For the text-containing cell, return its midpoint in [X, Y] coordinate format. 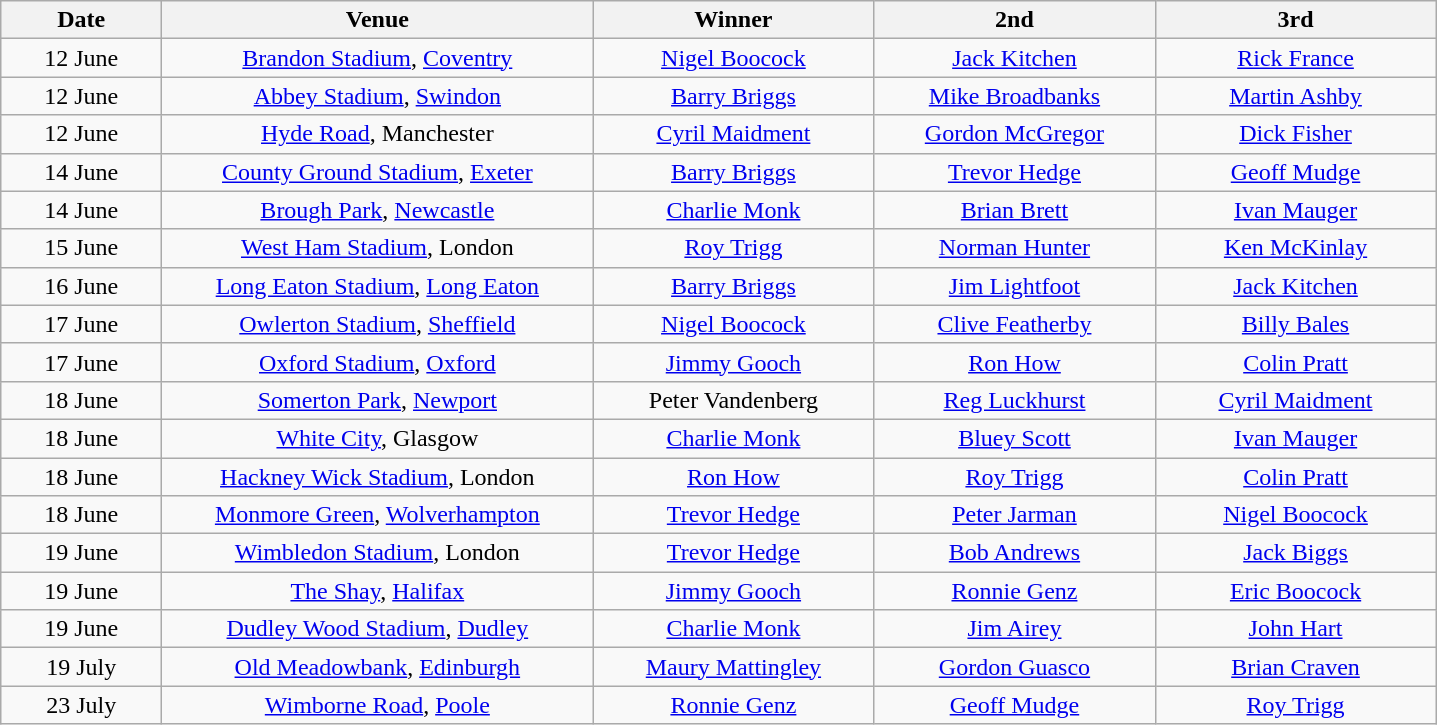
The Shay, Halifax [378, 591]
Hyde Road, Manchester [378, 134]
Abbey Stadium, Swindon [378, 96]
West Ham Stadium, London [378, 248]
Billy Bales [1296, 324]
3rd [1296, 20]
Gordon Guasco [1014, 667]
Wimbledon Stadium, London [378, 553]
Ken McKinlay [1296, 248]
Owlerton Stadium, Sheffield [378, 324]
23 July [82, 705]
Eric Boocock [1296, 591]
Dudley Wood Stadium, Dudley [378, 629]
White City, Glasgow [378, 438]
Reg Luckhurst [1014, 400]
Somerton Park, Newport [378, 400]
Norman Hunter [1014, 248]
Dick Fisher [1296, 134]
Brian Brett [1014, 210]
Peter Jarman [1014, 515]
15 June [82, 248]
Maury Mattingley [734, 667]
Jack Biggs [1296, 553]
County Ground Stadium, Exeter [378, 172]
Mike Broadbanks [1014, 96]
Hackney Wick Stadium, London [378, 477]
Rick France [1296, 58]
Bluey Scott [1014, 438]
Bob Andrews [1014, 553]
Brian Craven [1296, 667]
Venue [378, 20]
Date [82, 20]
Jim Lightfoot [1014, 286]
Jim Airey [1014, 629]
Martin Ashby [1296, 96]
16 June [82, 286]
Long Eaton Stadium, Long Eaton [378, 286]
Winner [734, 20]
Wimborne Road, Poole [378, 705]
Peter Vandenberg [734, 400]
2nd [1014, 20]
John Hart [1296, 629]
Gordon McGregor [1014, 134]
Oxford Stadium, Oxford [378, 362]
Monmore Green, Wolverhampton [378, 515]
Old Meadowbank, Edinburgh [378, 667]
Brandon Stadium, Coventry [378, 58]
Clive Featherby [1014, 324]
19 July [82, 667]
Brough Park, Newcastle [378, 210]
